Find where the given text appears and provide that cell's center as (X, Y) coordinate. 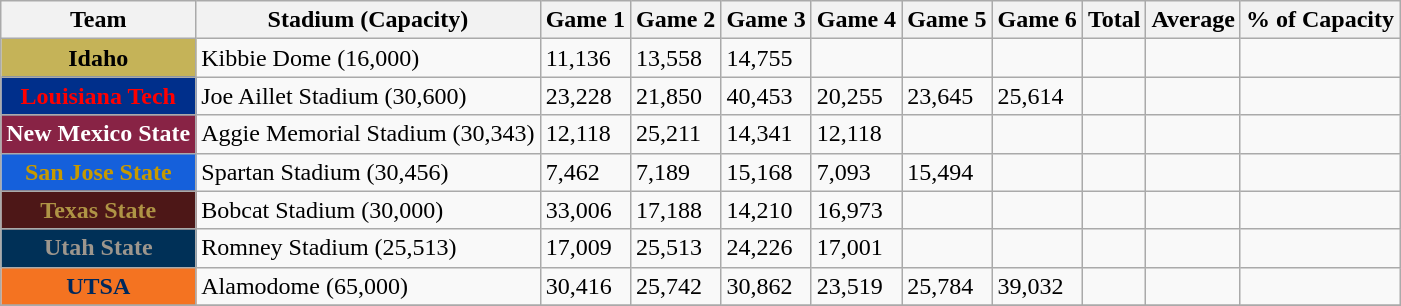
Spartan Stadium (30,456) (368, 172)
Alamodome (65,000) (368, 286)
7,189 (675, 172)
Game 4 (856, 20)
New Mexico State (98, 134)
17,001 (856, 248)
Texas State (98, 210)
33,006 (585, 210)
17,009 (585, 248)
Louisiana Tech (98, 96)
30,416 (585, 286)
16,973 (856, 210)
24,226 (766, 248)
Game 2 (675, 20)
Bobcat Stadium (30,000) (368, 210)
Total (1114, 20)
25,614 (1037, 96)
23,645 (947, 96)
Game 3 (766, 20)
Team (98, 20)
14,341 (766, 134)
11,136 (585, 58)
23,519 (856, 286)
Kibbie Dome (16,000) (368, 58)
20,255 (856, 96)
Game 1 (585, 20)
Aggie Memorial Stadium (30,343) (368, 134)
% of Capacity (1320, 20)
13,558 (675, 58)
23,228 (585, 96)
25,784 (947, 286)
14,210 (766, 210)
21,850 (675, 96)
7,462 (585, 172)
25,742 (675, 286)
15,168 (766, 172)
Game 6 (1037, 20)
17,188 (675, 210)
15,494 (947, 172)
Average (1194, 20)
Idaho (98, 58)
Romney Stadium (25,513) (368, 248)
25,513 (675, 248)
25,211 (675, 134)
40,453 (766, 96)
San Jose State (98, 172)
7,093 (856, 172)
14,755 (766, 58)
Utah State (98, 248)
Stadium (Capacity) (368, 20)
Game 5 (947, 20)
39,032 (1037, 286)
UTSA (98, 286)
30,862 (766, 286)
Joe Aillet Stadium (30,600) (368, 96)
